Scan for the cell matching the given text and deliver its [X, Y] coordinate at center. 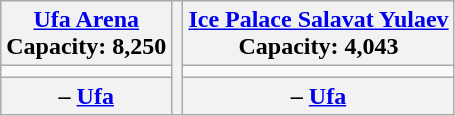
Ice Palace Salavat YulaevCapacity: 4,043 [318, 34]
Ufa ArenaCapacity: 8,250 [86, 34]
